Pinpoint the cell where the given text exists, returning its (x, y) midpoint coordinate. 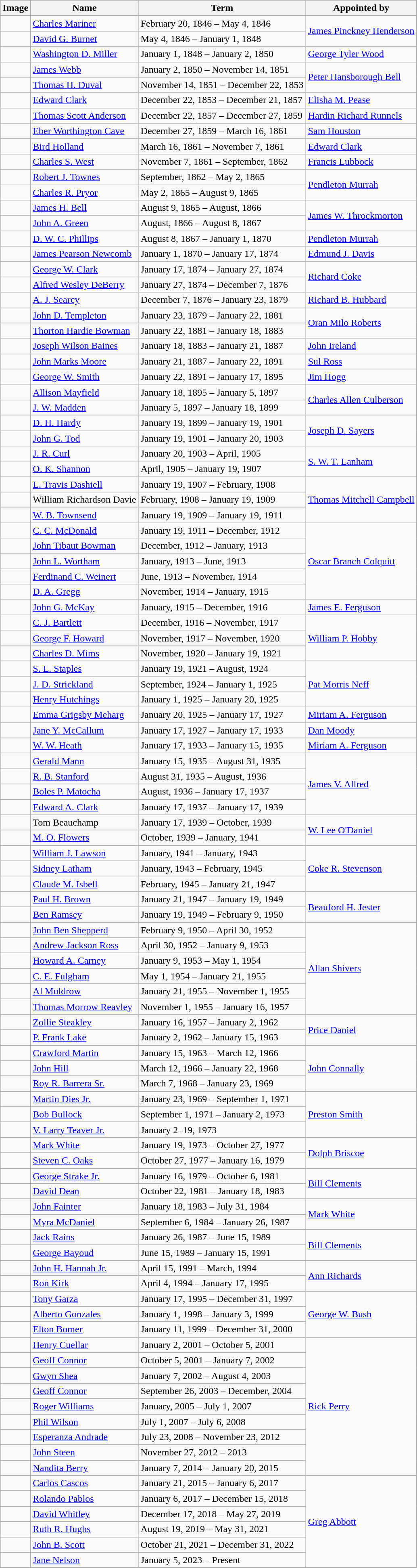
Tony Garza (85, 1299)
June 15, 1989 – January 15, 1991 (222, 1253)
James V. Allred (361, 784)
Edward A. Clark (85, 807)
A. J. Searcy (85, 300)
Jane Nelson (85, 1560)
J. D. Strickland (85, 684)
September, 1862 – May 2, 1865 (222, 177)
January 5, 1897 – January 18, 1899 (222, 407)
January, 1941 – January, 1943 (222, 853)
October, 1939 – January, 1941 (222, 838)
Thomas H. Duval (85, 85)
David Whitley (85, 1514)
James E. Ferguson (361, 607)
Term (222, 8)
Ferdinand C. Weinert (85, 576)
W. B. Townsend (85, 515)
January 18, 1895 – January 5, 1897 (222, 392)
August 31, 1935 – August, 1936 (222, 776)
January 7, 2002 – August 4, 2003 (222, 1375)
January 19, 1973 – October 27, 1977 (222, 1145)
M. O. Flowers (85, 838)
January 20, 1903 – April, 1905 (222, 454)
Phil Wilson (85, 1421)
September, 1924 – January 1, 1925 (222, 684)
James Webb (85, 69)
October 5, 2001 – January 7, 2002 (222, 1360)
April, 1905 – January 19, 1907 (222, 469)
January, 1913 – June, 1913 (222, 561)
January 19, 1949 – February 9, 1950 (222, 914)
Sul Ross (361, 361)
November, 1914 – January, 1915 (222, 592)
Dolph Briscoe (361, 1153)
W. Lee O'Daniel (361, 830)
January 18, 1883 – January 21, 1887 (222, 346)
Allan Shivers (361, 968)
January 7, 2014 – January 20, 2015 (222, 1468)
January 22, 1891 – January 17, 1895 (222, 377)
George Tyler Wood (361, 54)
August, 1866 – August 8, 1867 (222, 223)
January 26, 1987 – June 15, 1989 (222, 1237)
Rick Perry (361, 1407)
John Connally (361, 1068)
October 21, 2021 – December 31, 2022 (222, 1545)
Tom Beauchamp (85, 822)
W. W. Heath (85, 746)
David Dean (85, 1191)
Gwyn Shea (85, 1375)
May 2, 1865 – August 9, 1865 (222, 193)
February 20, 1846 – May 4, 1846 (222, 23)
January 21, 2015 – January 6, 2017 (222, 1483)
William J. Lawson (85, 853)
Nandita Berry (85, 1468)
Gerald Mann (85, 761)
January 19, 1907 – February, 1908 (222, 484)
January 11, 1999 – December 31, 2000 (222, 1329)
Sidney Latham (85, 868)
January 21, 1947 – January 19, 1949 (222, 899)
P. Frank Lake (85, 1038)
January 23, 1879 – January 22, 1881 (222, 315)
Ron Kirk (85, 1283)
January 1, 1925 – January 20, 1925 (222, 700)
October 22, 1981 – January 18, 1983 (222, 1191)
D. A. Gregg (85, 592)
Howard A. Carney (85, 961)
John H. Hannah Jr. (85, 1268)
January 19, 1921 – August, 1924 (222, 669)
January 2, 1850 – November 14, 1851 (222, 69)
Pat Morris Neff (361, 684)
February, 1945 – January 21, 1947 (222, 884)
August 19, 2019 – May 31, 2021 (222, 1529)
Alfred Wesley DeBerry (85, 285)
January 19, 1911 – December, 1912 (222, 530)
January 1, 1848 – January 2, 1850 (222, 54)
Robert J. Townes (85, 177)
January 17, 1933 – January 15, 1935 (222, 746)
January 18, 1983 – July 31, 1984 (222, 1207)
January, 1943 – February, 1945 (222, 868)
Jack Rains (85, 1237)
January 15, 1935 – August 31, 1935 (222, 761)
John L. Wortham (85, 561)
December 17, 2018 – May 27, 2019 (222, 1514)
Alberto Gonzales (85, 1314)
Beauford H. Jester (361, 907)
January 23, 1969 – September 1, 1971 (222, 1099)
Ruth R. Hughs (85, 1529)
Thomas Mitchell Campbell (361, 500)
Charles D. Mims (85, 653)
Emma Grigsby Meharg (85, 715)
Thomas Scott Anderson (85, 115)
Hardin Richard Runnels (361, 115)
November, 1917 – November, 1920 (222, 638)
Boles P. Matocha (85, 792)
L. Travis Dashiell (85, 484)
Steven C. Oaks (85, 1160)
J. W. Madden (85, 407)
John Hill (85, 1068)
January, 1915 – December, 1916 (222, 607)
December, 1916 – November, 1917 (222, 623)
Jim Hogg (361, 377)
Eber Worthington Cave (85, 131)
March 12, 1966 – January 22, 1968 (222, 1068)
Roy R. Barrera Sr. (85, 1084)
John Tibaut Bowman (85, 546)
John Ireland (361, 346)
Crawford Martin (85, 1053)
March 7, 1968 – January 23, 1969 (222, 1084)
Price Daniel (361, 1030)
J. R. Curl (85, 454)
January, 2005 – July 1, 2007 (222, 1406)
Thorton Hardie Bowman (85, 331)
Ben Ramsey (85, 914)
Bob Bullock (85, 1114)
George W. Smith (85, 377)
George W. Bush (361, 1314)
January 2–19, 1973 (222, 1130)
January 9, 1953 – May 1, 1954 (222, 961)
James Pinckney Henderson (361, 31)
Ann Richards (361, 1276)
January 19, 1909 – January 19, 1911 (222, 515)
Richard B. Hubbard (361, 300)
Charles Mariner (85, 23)
C. J. Bartlett (85, 623)
April 4, 1994 – January 17, 1995 (222, 1283)
January 21, 1887 – January 22, 1891 (222, 361)
September 26, 2003 – December, 2004 (222, 1391)
V. Larry Teaver Jr. (85, 1130)
John Fainter (85, 1207)
Oran Milo Roberts (361, 323)
Peter Hansborough Bell (361, 77)
Martin Dies Jr. (85, 1099)
R. B. Stanford (85, 776)
November 27, 2012 – 2013 (222, 1453)
Dan Moody (361, 730)
Coke R. Stevenson (361, 868)
Richard Coke (361, 277)
John A. Green (85, 223)
Esperanza Andrade (85, 1437)
Edmund J. Davis (361, 254)
C. E. Fulgham (85, 976)
John G. McKay (85, 607)
August 9, 1865 – August, 1866 (222, 208)
November, 1920 – January 19, 1921 (222, 653)
James Pearson Newcomb (85, 254)
October 27, 1977 – January 16, 1979 (222, 1160)
O. K. Shannon (85, 469)
John Marks Moore (85, 361)
John Ben Shepperd (85, 930)
December, 1912 – January, 1913 (222, 546)
Allison Mayfield (85, 392)
January 27, 1874 – December 7, 1876 (222, 285)
Andrew Jackson Ross (85, 945)
S. L. Staples (85, 669)
November 7, 1861 – September, 1862 (222, 161)
January 5, 2023 – Present (222, 1560)
April 30, 1952 – January 9, 1953 (222, 945)
December 27, 1859 – March 16, 1861 (222, 131)
December 22, 1853 – December 21, 1857 (222, 100)
July 23, 2008 – November 23, 2012 (222, 1437)
Jane Y. McCallum (85, 730)
Charles S. West (85, 161)
Appointed by (361, 8)
January 17, 1995 – December 31, 1997 (222, 1299)
February, 1908 – January 19, 1909 (222, 500)
James H. Bell (85, 208)
Elton Bomer (85, 1329)
January 17, 1927 – January 17, 1933 (222, 730)
January 21, 1955 – November 1, 1955 (222, 992)
December 22, 1857 – December 27, 1859 (222, 115)
D. H. Hardy (85, 423)
Preston Smith (361, 1114)
William Richardson Davie (85, 500)
February 9, 1950 – April 30, 1952 (222, 930)
William P. Hobby (361, 638)
January 16, 1979 – October 6, 1981 (222, 1176)
April 15, 1991 – March, 1994 (222, 1268)
Oscar Branch Colquitt (361, 561)
Roger Williams (85, 1406)
January 2, 2001 – October 5, 2001 (222, 1345)
November 1, 1955 – January 16, 1957 (222, 1007)
Francis Lubbock (361, 161)
March 16, 1861 – November 7, 1861 (222, 146)
S. W. T. Lanham (361, 461)
George W. Clark (85, 269)
George Strake Jr. (85, 1176)
June, 1913 – November, 1914 (222, 576)
July 1, 2007 – July 6, 2008 (222, 1421)
Washington D. Miller (85, 54)
Henry Hutchings (85, 700)
Name (85, 8)
January 16, 1957 – January 2, 1962 (222, 1022)
Joseph Wilson Baines (85, 346)
January 1, 1998 – January 3, 1999 (222, 1314)
Myra McDaniel (85, 1222)
August, 1936 – January 17, 1937 (222, 792)
Carlos Cascos (85, 1483)
January 6, 2017 – December 15, 2018 (222, 1499)
Al Muldrow (85, 992)
Thomas Morrow Reavley (85, 1007)
January 19, 1899 – January 19, 1901 (222, 423)
January 19, 1901 – January 20, 1903 (222, 438)
January 20, 1925 – January 17, 1927 (222, 715)
January 17, 1874 – January 27, 1874 (222, 269)
John B. Scott (85, 1545)
January 17, 1937 – January 17, 1939 (222, 807)
John G. Tod (85, 438)
December 7, 1876 – January 23, 1879 (222, 300)
Charles R. Pryor (85, 193)
Zollie Steakley (85, 1022)
Image (15, 8)
Sam Houston (361, 131)
August 8, 1867 – January 1, 1870 (222, 239)
September 6, 1984 – January 26, 1987 (222, 1222)
D. W. C. Phillips (85, 239)
James W. Throckmorton (361, 216)
C. C. McDonald (85, 530)
January 1, 1870 – January 17, 1874 (222, 254)
September 1, 1971 – January 2, 1973 (222, 1114)
January 22, 1881 – January 18, 1883 (222, 331)
John D. Templeton (85, 315)
Rolando Pablos (85, 1499)
Charles Allen Culberson (361, 400)
Paul H. Brown (85, 899)
January 17, 1939 – October, 1939 (222, 822)
Henry Cuellar (85, 1345)
January 2, 1962 – January 15, 1963 (222, 1038)
November 14, 1851 – December 22, 1853 (222, 85)
Claude M. Isbell (85, 884)
May 1, 1954 – January 21, 1955 (222, 976)
George F. Howard (85, 638)
Greg Abbott (361, 1522)
Joseph D. Sayers (361, 430)
George Bayoud (85, 1253)
January 15, 1963 – March 12, 1966 (222, 1053)
May 4, 1846 – January 1, 1848 (222, 39)
Bird Holland (85, 146)
Elisha M. Pease (361, 100)
David G. Burnet (85, 39)
John Steen (85, 1453)
